Search for the cell housing the specified text and yield its [X, Y] center coordinate. 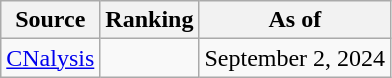
Ranking [150, 20]
As of [295, 20]
September 2, 2024 [295, 58]
Source [50, 20]
CNalysis [50, 58]
